For the text-containing cell, return its midpoint in [x, y] coordinate format. 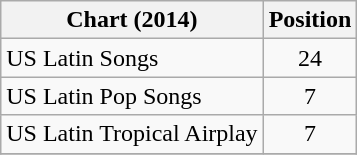
US Latin Songs [132, 58]
Chart (2014) [132, 20]
US Latin Pop Songs [132, 96]
Position [310, 20]
US Latin Tropical Airplay [132, 134]
24 [310, 58]
